Scan for the cell matching the given text and deliver its (x, y) coordinate at center. 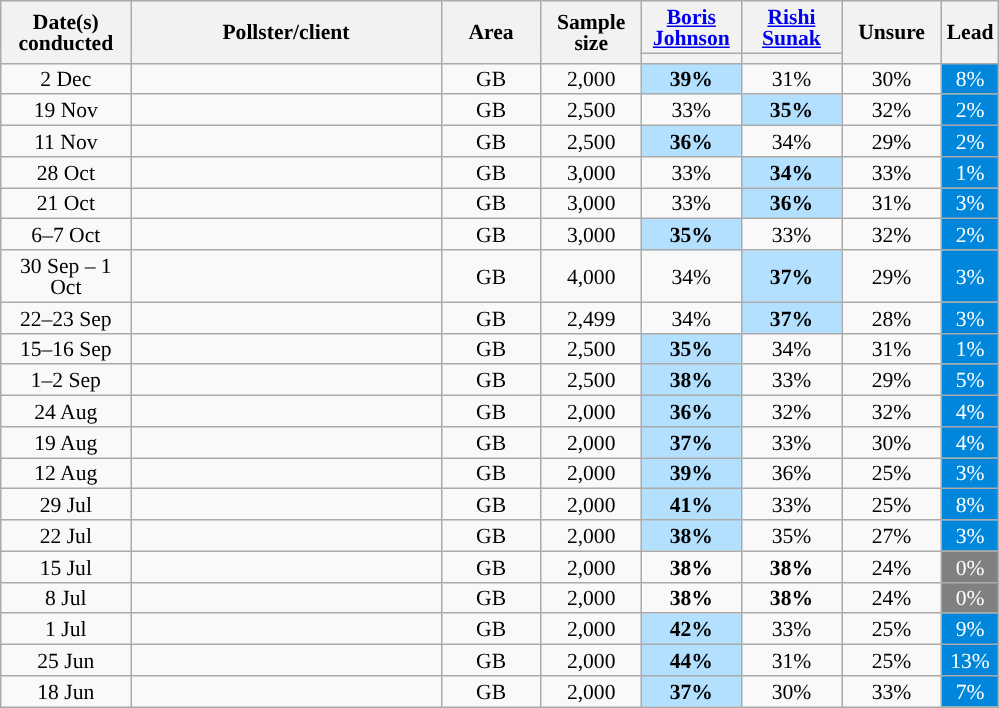
6–7 Oct (66, 234)
1 Jul (66, 630)
24 Aug (66, 412)
28% (892, 318)
Boris Johnson (691, 27)
25 Jun (66, 660)
2 Dec (66, 78)
Unsure (892, 32)
19 Aug (66, 442)
44% (691, 660)
2,499 (591, 318)
Area (491, 32)
Lead (970, 32)
41% (691, 504)
29 Jul (66, 504)
22–23 Sep (66, 318)
Pollster/client (286, 32)
13% (970, 660)
11 Nov (66, 142)
19 Nov (66, 110)
8 Jul (66, 598)
1–2 Sep (66, 380)
42% (691, 630)
27% (892, 536)
18 Jun (66, 692)
21 Oct (66, 204)
12 Aug (66, 474)
4,000 (591, 276)
9% (970, 630)
15–16 Sep (66, 348)
28 Oct (66, 172)
5% (970, 380)
Rishi Sunak (791, 27)
Sample size (591, 32)
30 Sep – 1 Oct (66, 276)
7% (970, 692)
22 Jul (66, 536)
Date(s)conducted (66, 32)
15 Jul (66, 566)
